Identify which cell holds the provided text, then report its (X, Y) central coordinate. 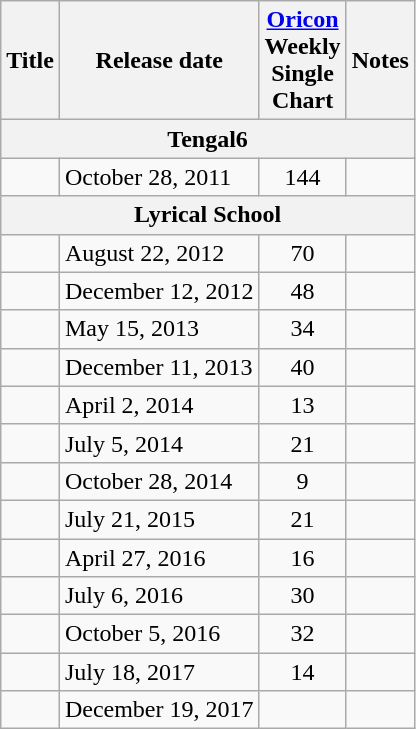
144 (302, 177)
32 (302, 634)
Title (30, 60)
October 5, 2016 (159, 634)
13 (302, 405)
Lyrical School (208, 215)
October 28, 2014 (159, 481)
August 22, 2012 (159, 253)
July 18, 2017 (159, 672)
May 15, 2013 (159, 329)
October 28, 2011 (159, 177)
July 6, 2016 (159, 596)
48 (302, 291)
July 21, 2015 (159, 519)
December 11, 2013 (159, 367)
April 27, 2016 (159, 557)
16 (302, 557)
Tengal6 (208, 139)
9 (302, 481)
OriconWeeklySingleChart (302, 60)
30 (302, 596)
December 19, 2017 (159, 710)
April 2, 2014 (159, 405)
34 (302, 329)
40 (302, 367)
December 12, 2012 (159, 291)
July 5, 2014 (159, 443)
Release date (159, 60)
14 (302, 672)
Notes (380, 60)
70 (302, 253)
